Locate the cell with the specified text and output its [X, Y] center coordinate. 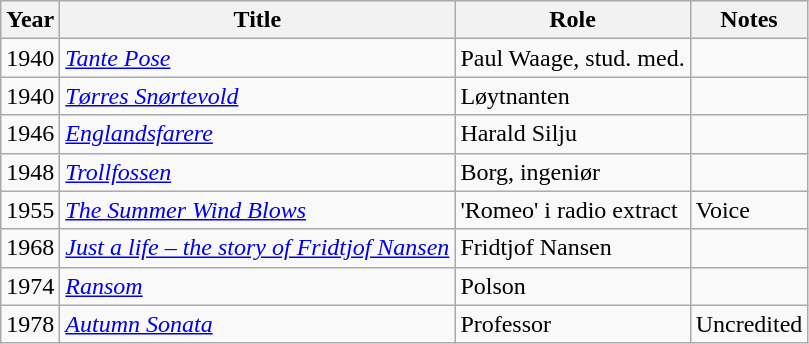
Professor [572, 324]
1968 [30, 248]
Englandsfarere [258, 134]
Harald Silju [572, 134]
Ransom [258, 286]
Paul Waage, stud. med. [572, 58]
'Romeo' i radio extract [572, 210]
Tante Pose [258, 58]
Uncredited [749, 324]
Borg, ingeniør [572, 172]
1948 [30, 172]
Role [572, 20]
Løytnanten [572, 96]
Tørres Snørtevold [258, 96]
Trollfossen [258, 172]
Autumn Sonata [258, 324]
Voice [749, 210]
Fridtjof Nansen [572, 248]
1946 [30, 134]
Just a life – the story of Fridtjof Nansen [258, 248]
Notes [749, 20]
Year [30, 20]
1974 [30, 286]
Title [258, 20]
Polson [572, 286]
1978 [30, 324]
The Summer Wind Blows [258, 210]
1955 [30, 210]
